Identify which cell holds the provided text, then report its (X, Y) central coordinate. 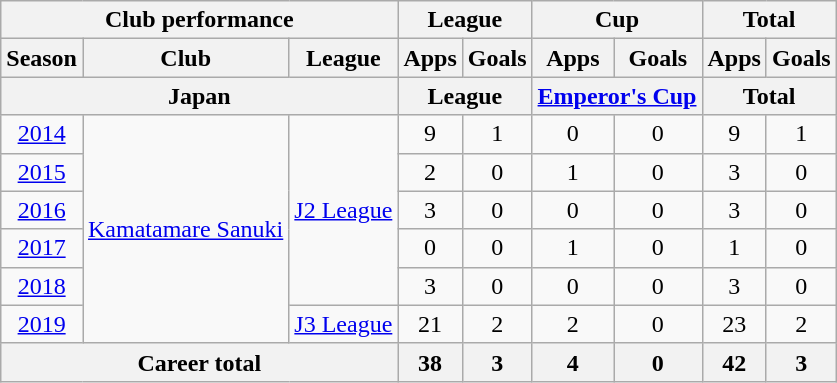
2016 (42, 210)
2018 (42, 286)
2014 (42, 134)
21 (430, 324)
Emperor's Cup (617, 96)
38 (430, 362)
Club performance (200, 20)
23 (734, 324)
Cup (617, 20)
42 (734, 362)
Japan (200, 96)
Career total (200, 362)
4 (573, 362)
Club (185, 58)
2019 (42, 324)
J3 League (344, 324)
2015 (42, 172)
2017 (42, 248)
Kamatamare Sanuki (185, 229)
Season (42, 58)
J2 League (344, 210)
